Provide the [x, y] coordinate of the cell's center where the given text is located.  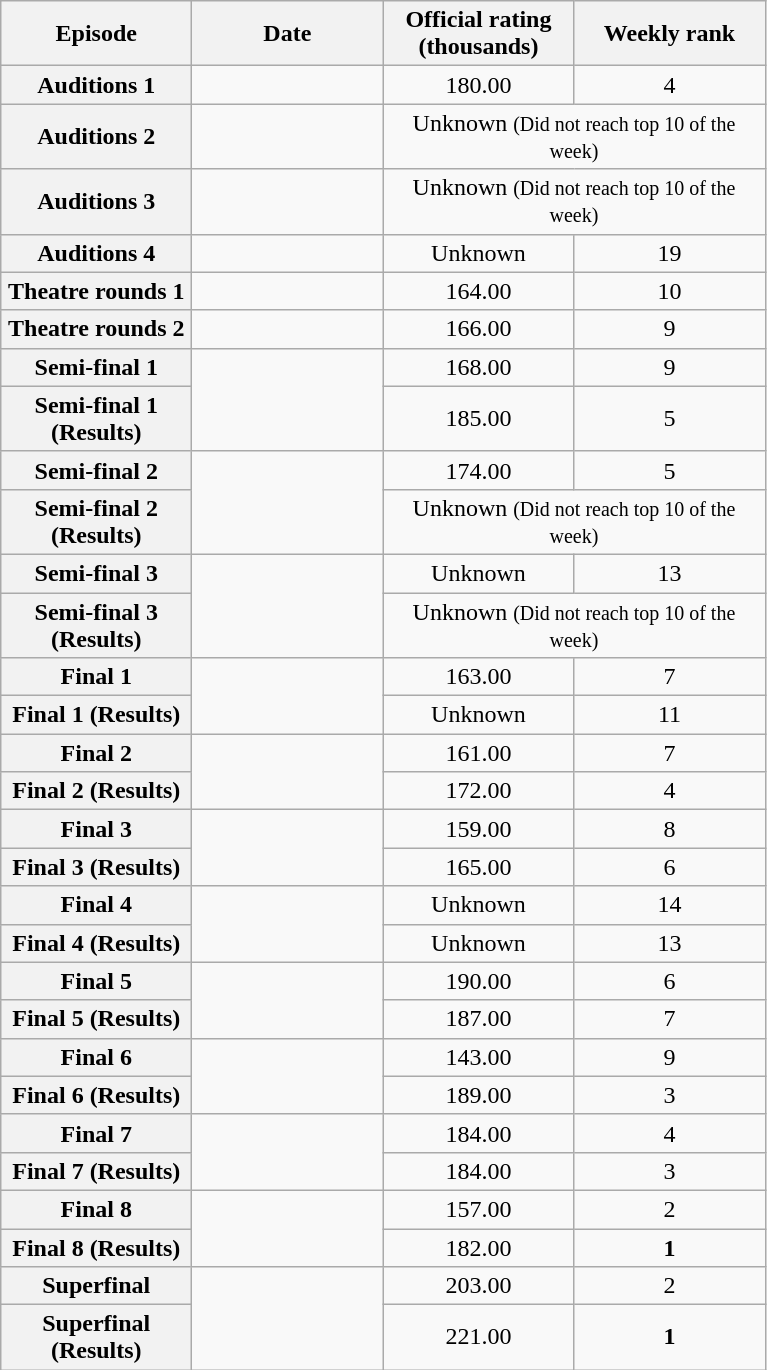
Final 6 (Results) [96, 1095]
Final 3 [96, 829]
189.00 [478, 1095]
Final 6 [96, 1057]
Semi-final 1 (Results) [96, 418]
190.00 [478, 981]
Auditions 1 [96, 85]
Final 2 [96, 753]
Final 1 (Results) [96, 715]
Semi-final 1 [96, 367]
163.00 [478, 677]
Final 1 [96, 677]
Final 4 (Results) [96, 943]
8 [670, 829]
187.00 [478, 1019]
182.00 [478, 1247]
19 [670, 253]
10 [670, 291]
Episode [96, 34]
185.00 [478, 418]
Final 5 [96, 981]
14 [670, 905]
Superfinal (Results) [96, 1338]
Final 8 (Results) [96, 1247]
Final 8 [96, 1209]
161.00 [478, 753]
Semi-final 2 (Results) [96, 522]
Auditions 2 [96, 136]
159.00 [478, 829]
221.00 [478, 1338]
Semi-final 2 [96, 470]
203.00 [478, 1286]
180.00 [478, 85]
Official rating(thousands) [478, 34]
Final 2 (Results) [96, 791]
Date [288, 34]
164.00 [478, 291]
11 [670, 715]
166.00 [478, 329]
Final 4 [96, 905]
Final 7 (Results) [96, 1171]
Semi-final 3 (Results) [96, 624]
168.00 [478, 367]
Final 3 (Results) [96, 867]
Theatre rounds 1 [96, 291]
165.00 [478, 867]
Auditions 3 [96, 202]
172.00 [478, 791]
174.00 [478, 470]
Semi-final 3 [96, 573]
Superfinal [96, 1286]
Weekly rank [670, 34]
Final 5 (Results) [96, 1019]
Auditions 4 [96, 253]
143.00 [478, 1057]
Theatre rounds 2 [96, 329]
Final 7 [96, 1133]
157.00 [478, 1209]
